Output the (X, Y) coordinate of the center of the cell containing the given text.  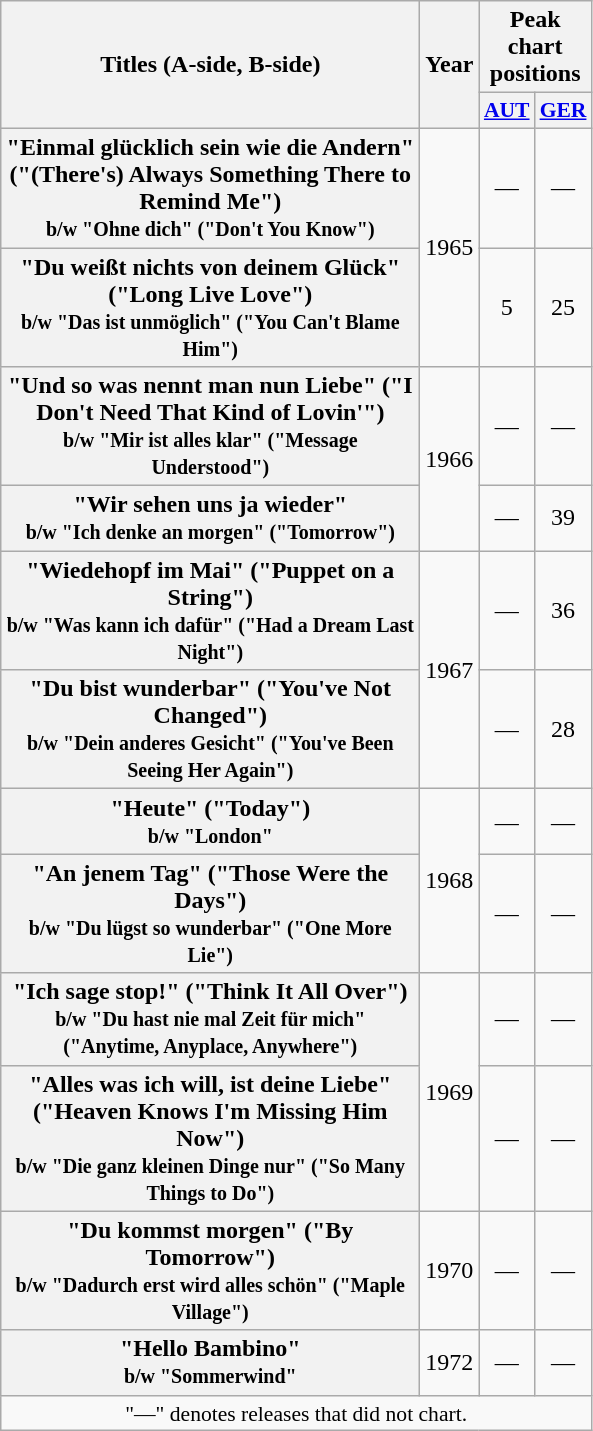
GER (564, 111)
1972 (450, 1362)
"Du kommst morgen" ("By Tomorrow")b/w "Dadurch erst wird alles schön" ("Maple Village") (210, 1270)
Titles (A-side, B-side) (210, 65)
1969 (450, 1092)
28 (564, 730)
"—" denotes releases that did not chart. (296, 1413)
"Einmal glücklich sein wie die Andern" ("(There's) Always Something There to Remind Me")b/w "Ohne dich" ("Don't You Know") (210, 188)
1965 (450, 247)
1966 (450, 459)
"Wir sehen uns ja wieder"b/w "Ich denke an morgen" ("Tomorrow") (210, 518)
"Du weißt nichts von deinem Glück" ("Long Live Love")b/w "Das ist unmöglich" ("You Can't Blame Him") (210, 308)
AUT (507, 111)
"Hello Bambino"b/w "Sommerwind" (210, 1362)
"Wiedehopf im Mai" ("Puppet on a String") b/w "Was kann ich dafür" ("Had a Dream Last Night") (210, 610)
1970 (450, 1270)
"Heute" ("Today")b/w "London" (210, 822)
36 (564, 610)
5 (507, 308)
1967 (450, 670)
"Und so was nennt man nun Liebe" ("I Don't Need That Kind of Lovin'")b/w "Mir ist alles klar" ("Message Understood") (210, 426)
25 (564, 308)
Peak chart positions (536, 47)
Year (450, 65)
"An jenem Tag" ("Those Were the Days")b/w "Du lügst so wunderbar" ("One More Lie") (210, 914)
"Du bist wunderbar" ("You've Not Changed")b/w "Dein anderes Gesicht" ("You've Been Seeing Her Again") (210, 730)
39 (564, 518)
"Alles was ich will, ist deine Liebe" ("Heaven Knows I'm Missing Him Now")b/w "Die ganz kleinen Dinge nur" ("So Many Things to Do") (210, 1138)
1968 (450, 881)
"Ich sage stop!" ("Think It All Over")b/w "Du hast nie mal Zeit für mich" ("Anytime, Anyplace, Anywhere") (210, 1019)
